Identify which cell holds the provided text, then report its [x, y] central coordinate. 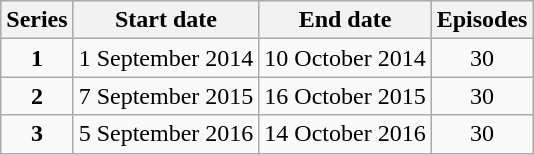
Series [37, 20]
10 October 2014 [345, 58]
Start date [166, 20]
1 [37, 58]
5 September 2016 [166, 134]
14 October 2016 [345, 134]
3 [37, 134]
16 October 2015 [345, 96]
1 September 2014 [166, 58]
Episodes [482, 20]
2 [37, 96]
End date [345, 20]
7 September 2015 [166, 96]
